Pinpoint the cell where the given text exists, returning its (x, y) midpoint coordinate. 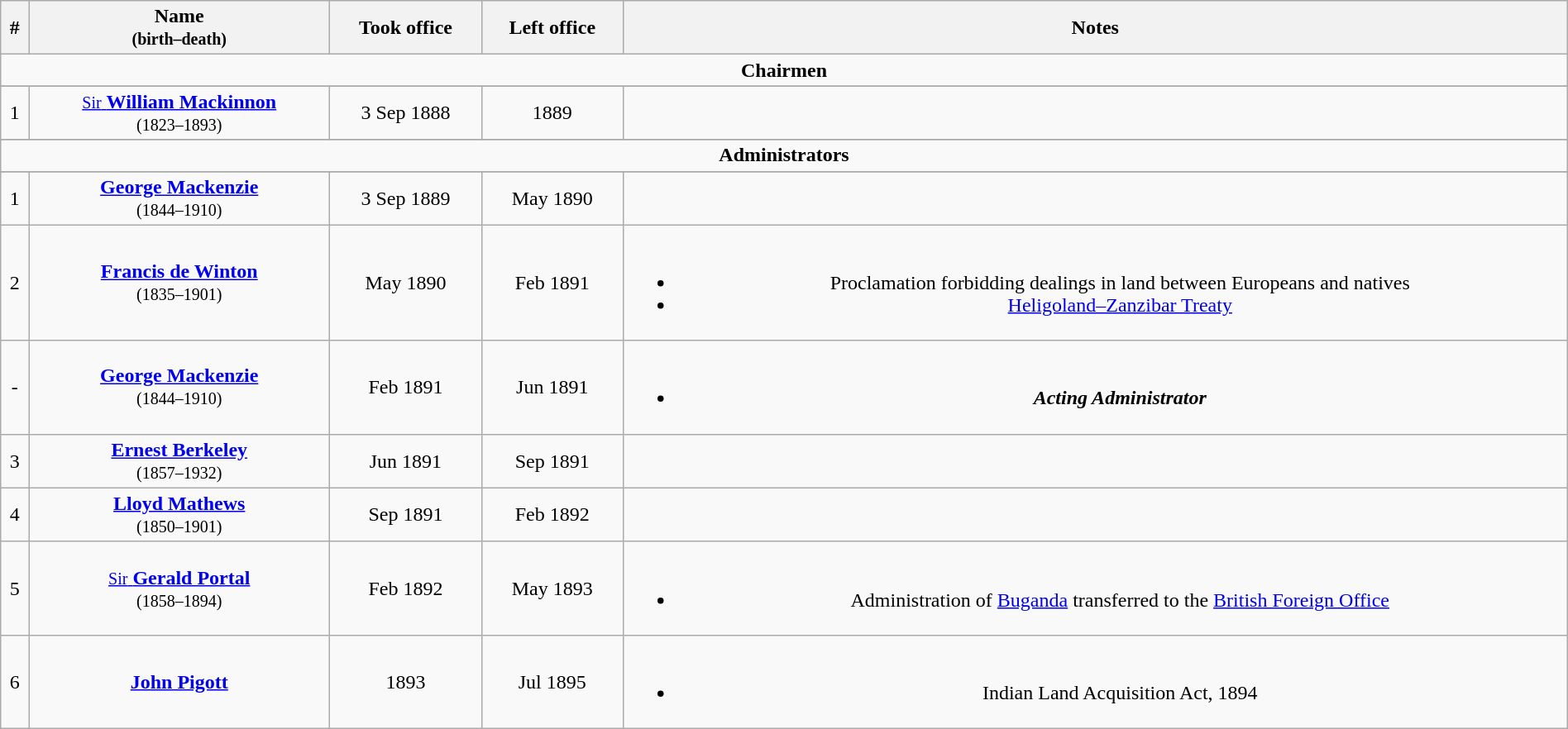
Left office (552, 28)
Administration of Buganda transferred to the British Foreign Office (1095, 588)
4 (15, 514)
Ernest Berkeley(1857–1932) (179, 461)
Jul 1895 (552, 681)
2 (15, 283)
Indian Land Acquisition Act, 1894 (1095, 681)
Administrators (784, 155)
Sir Gerald Portal(1858–1894) (179, 588)
1889 (552, 112)
3 Sep 1888 (406, 112)
- (15, 387)
Proclamation forbidding dealings in land between Europeans and nativesHeligoland–Zanzibar Treaty (1095, 283)
John Pigott (179, 681)
Sir William Mackinnon(1823–1893) (179, 112)
# (15, 28)
5 (15, 588)
Lloyd Mathews(1850–1901) (179, 514)
Chairmen (784, 70)
May 1893 (552, 588)
3 Sep 1889 (406, 198)
Notes (1095, 28)
6 (15, 681)
Francis de Winton(1835–1901) (179, 283)
Acting Administrator (1095, 387)
1893 (406, 681)
Name(birth–death) (179, 28)
3 (15, 461)
Took office (406, 28)
